Output the [x, y] coordinate of the center of the cell containing the given text.  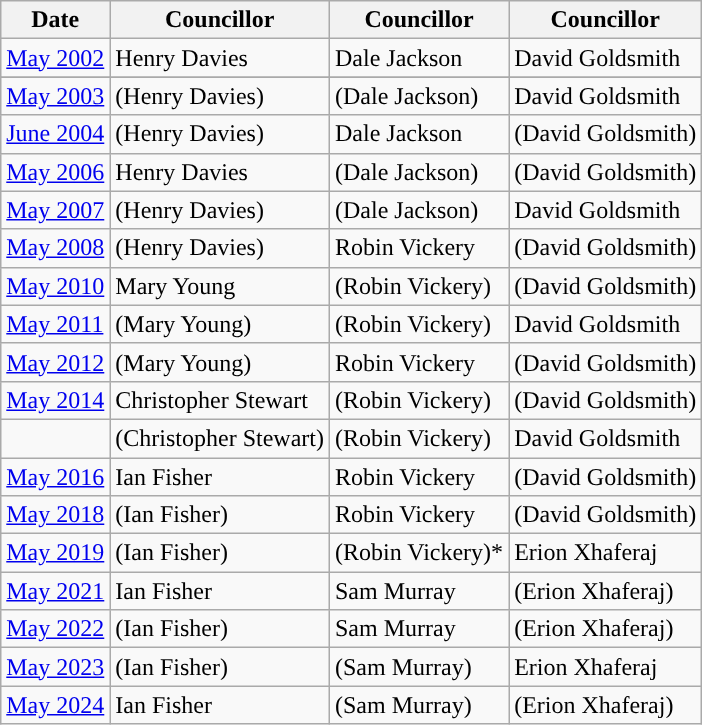
May 2002 [56, 58]
May 2014 [56, 400]
June 2004 [56, 134]
May 2011 [56, 324]
(Christopher Stewart) [220, 438]
(Robin Vickery)* [418, 553]
Date [56, 20]
May 2007 [56, 210]
May 2006 [56, 172]
May 2012 [56, 362]
May 2018 [56, 515]
May 2019 [56, 553]
May 2008 [56, 248]
May 2023 [56, 667]
May 2010 [56, 286]
Christopher Stewart [220, 400]
May 2024 [56, 705]
May 2022 [56, 629]
Mary Young [220, 286]
May 2003 [56, 96]
May 2021 [56, 591]
May 2016 [56, 477]
